Determine the [x, y] coordinate at the center of the cell enclosing the given text.  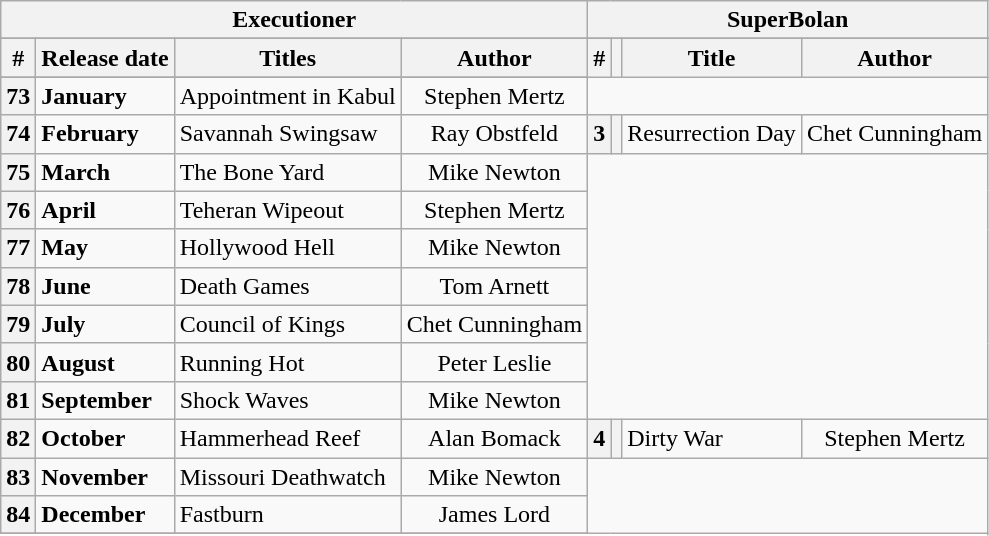
Hammerhead Reef [288, 438]
76 [18, 210]
May [105, 248]
January [105, 96]
Council of Kings [288, 324]
Release date [105, 58]
82 [18, 438]
Executioner [294, 20]
Missouri Deathwatch [288, 477]
74 [18, 134]
80 [18, 362]
77 [18, 248]
October [105, 438]
August [105, 362]
December [105, 515]
Savannah Swingsaw [288, 134]
Hollywood Hell [288, 248]
Alan Bomack [494, 438]
83 [18, 477]
September [105, 400]
April [105, 210]
3 [600, 134]
Tom Arnett [494, 286]
November [105, 477]
Teheran Wipeout [288, 210]
June [105, 286]
July [105, 324]
Appointment in Kabul [288, 96]
Running Hot [288, 362]
March [105, 172]
February [105, 134]
Title [712, 58]
James Lord [494, 515]
SuperBolan [788, 20]
The Bone Yard [288, 172]
4 [600, 438]
Shock Waves [288, 400]
Titles [288, 58]
Ray Obstfeld [494, 134]
81 [18, 400]
Fastburn [288, 515]
Resurrection Day [712, 134]
Death Games [288, 286]
79 [18, 324]
Peter Leslie [494, 362]
75 [18, 172]
Dirty War [712, 438]
84 [18, 515]
73 [18, 96]
78 [18, 286]
